Capture the cell that displays the provided text and extract its [x, y] central coordinate. 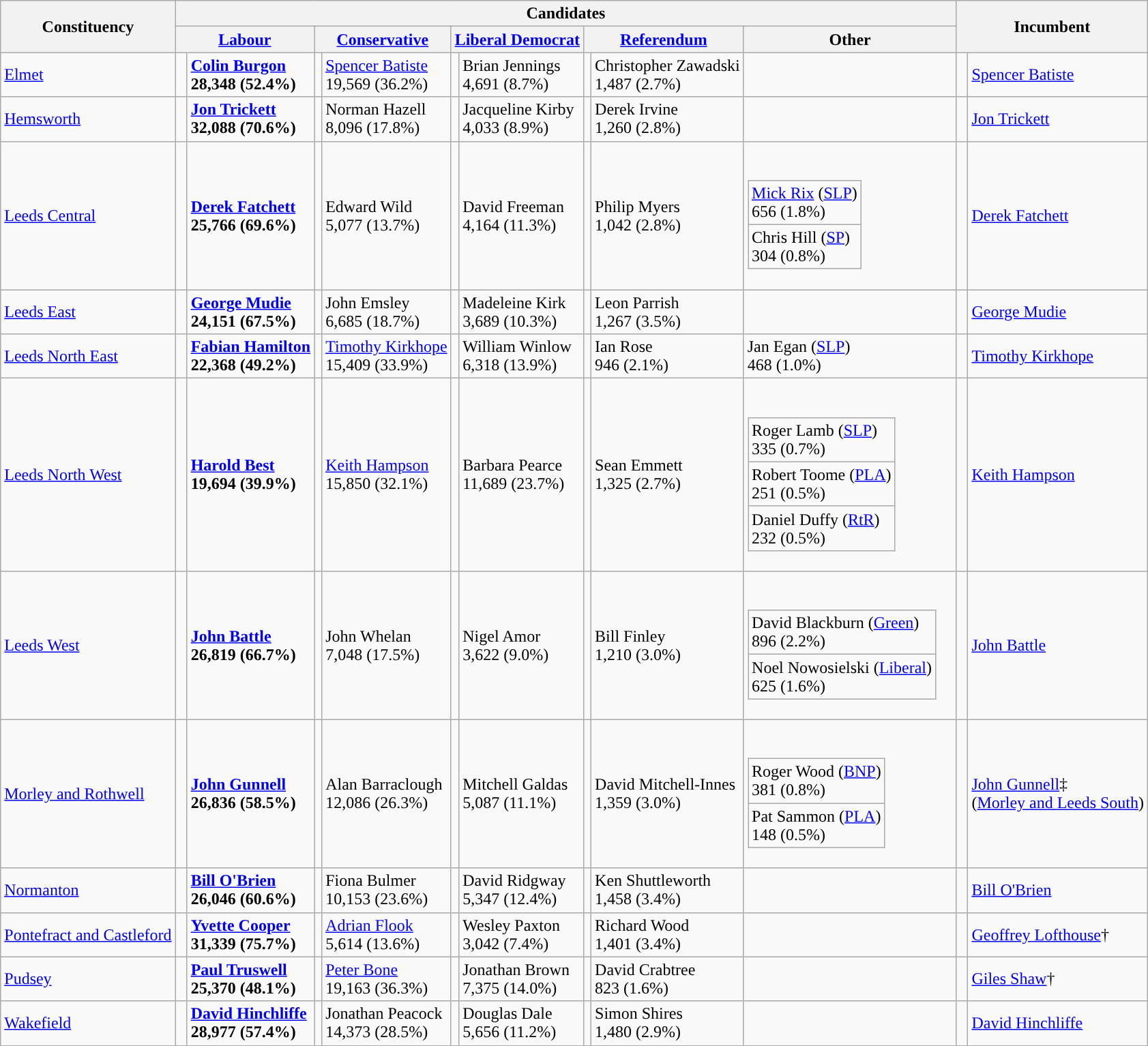
John Gunnell‡(Morley and Leeds South) [1058, 794]
Jonathan Brown7,375 (14.0%) [521, 979]
Timothy Kirkhope15,409 (33.9%) [387, 356]
David Hinchliffe28,977 (57.4%) [250, 1023]
Leon Parrish1,267 (3.5%) [668, 312]
Leeds East [88, 312]
Ken Shuttleworth1,458 (3.4%) [668, 891]
Derek Fatchett25,766 (69.6%) [250, 215]
Jacqueline Kirby4,033 (8.9%) [521, 119]
David Hinchliffe [1058, 1023]
Mick Rix (SLP)656 (1.8%) Chris Hill (SP)304 (0.8%) [850, 215]
David Ridgway5,347 (12.4%) [521, 891]
Hemsworth [88, 119]
Normanton [88, 891]
Mitchell Galdas5,087 (11.1%) [521, 794]
Roger Wood (BNP)381 (0.8%) Pat Sammon (PLA)148 (0.5%) [850, 794]
Fiona Bulmer10,153 (23.6%) [387, 891]
David Mitchell-Innes1,359 (3.0%) [668, 794]
Pudsey [88, 979]
Roger Lamb (SLP)335 (0.7%) [822, 439]
Noel Nowosielski (Liberal)625 (1.6%) [842, 676]
Spencer Batiste19,569 (36.2%) [387, 75]
Leeds Central [88, 215]
Referendum [663, 40]
Leeds West [88, 646]
William Winlow6,318 (13.9%) [521, 356]
Brian Jennings4,691 (8.7%) [521, 75]
John Gunnell26,836 (58.5%) [250, 794]
George Mudie [1058, 312]
Incumbent [1052, 27]
Candidates [566, 14]
Derek Irvine1,260 (2.8%) [668, 119]
Elmet [88, 75]
Richard Wood1,401 (3.4%) [668, 934]
John Emsley6,685 (18.7%) [387, 312]
Harold Best19,694 (39.9%) [250, 475]
Bill O'Brien26,046 (60.6%) [250, 891]
John Battle [1058, 646]
Wakefield [88, 1023]
Timothy Kirkhope [1058, 356]
Pat Sammon (PLA)148 (0.5%) [817, 825]
Simon Shires1,480 (2.9%) [668, 1023]
Keith Hampson15,850 (32.1%) [387, 475]
Alan Barraclough12,086 (26.3%) [387, 794]
Spencer Batiste [1058, 75]
David Crabtree823 (1.6%) [668, 979]
Barbara Pearce11,689 (23.7%) [521, 475]
Fabian Hamilton22,368 (49.2%) [250, 356]
Peter Bone19,163 (36.3%) [387, 979]
Liberal Democrat [517, 40]
David Freeman4,164 (11.3%) [521, 215]
Chris Hill (SP)304 (0.8%) [805, 247]
Madeleine Kirk3,689 (10.3%) [521, 312]
Giles Shaw† [1058, 979]
Adrian Flook5,614 (13.6%) [387, 934]
Bill Finley1,210 (3.0%) [668, 646]
Jon Trickett [1058, 119]
Norman Hazell8,096 (17.8%) [387, 119]
Colin Burgon28,348 (52.4%) [250, 75]
Derek Fatchett [1058, 215]
Pontefract and Castleford [88, 934]
Leeds North West [88, 475]
Sean Emmett1,325 (2.7%) [668, 475]
Jan Egan (SLP)468 (1.0%) [850, 356]
Yvette Cooper31,339 (75.7%) [250, 934]
Jon Trickett32,088 (70.6%) [250, 119]
Nigel Amor3,622 (9.0%) [521, 646]
Douglas Dale5,656 (11.2%) [521, 1023]
Roger Lamb (SLP)335 (0.7%) Robert Toome (PLA)251 (0.5%) Daniel Duffy (RtR)232 (0.5%) [850, 475]
Bill O'Brien [1058, 891]
Keith Hampson [1058, 475]
Christopher Zawadski1,487 (2.7%) [668, 75]
Leeds North East [88, 356]
Edward Wild5,077 (13.7%) [387, 215]
John Battle26,819 (66.7%) [250, 646]
Labour [244, 40]
Paul Truswell25,370 (48.1%) [250, 979]
Philip Myers1,042 (2.8%) [668, 215]
Morley and Rothwell [88, 794]
David Blackburn (Green)896 (2.2%) [842, 633]
Geoffrey Lofthouse† [1058, 934]
Constituency [88, 27]
Jonathan Peacock14,373 (28.5%) [387, 1023]
Wesley Paxton3,042 (7.4%) [521, 934]
Other [850, 40]
Conservative [383, 40]
Daniel Duffy (RtR)232 (0.5%) [822, 528]
Robert Toome (PLA)251 (0.5%) [822, 484]
David Blackburn (Green)896 (2.2%) Noel Nowosielski (Liberal)625 (1.6%) [850, 646]
Mick Rix (SLP)656 (1.8%) [805, 202]
George Mudie24,151 (67.5%) [250, 312]
John Whelan7,048 (17.5%) [387, 646]
Roger Wood (BNP)381 (0.8%) [817, 781]
Ian Rose946 (2.1%) [668, 356]
